Pinpoint the cell where the given text exists, returning its (x, y) midpoint coordinate. 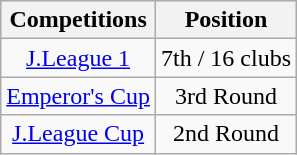
Competitions (78, 20)
3rd Round (226, 96)
2nd Round (226, 134)
Emperor's Cup (78, 96)
J.League 1 (78, 58)
J.League Cup (78, 134)
7th / 16 clubs (226, 58)
Position (226, 20)
